For the text-containing cell, return its midpoint in (x, y) coordinate format. 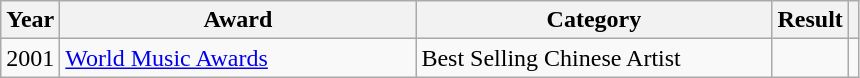
Award (238, 20)
World Music Awards (238, 58)
2001 (30, 58)
Best Selling Chinese Artist (594, 58)
Category (594, 20)
Year (30, 20)
Result (810, 20)
